For the text-containing cell, return its midpoint in [X, Y] coordinate format. 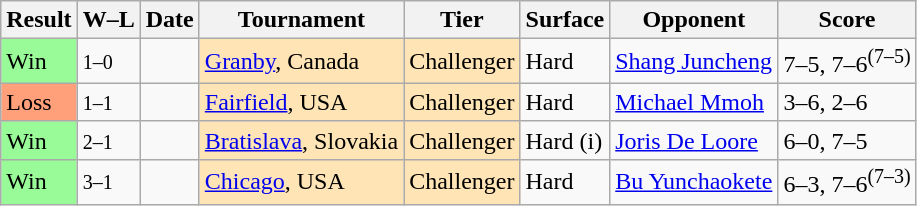
Opponent [694, 20]
Surface [565, 20]
6–3, 7–6(7–3) [847, 182]
7–5, 7–6(7–5) [847, 62]
6–0, 7–5 [847, 140]
Date [170, 20]
Result [39, 20]
Hard (i) [565, 140]
Tournament [301, 20]
1–1 [108, 102]
2–1 [108, 140]
W–L [108, 20]
3–1 [108, 182]
Granby, Canada [301, 62]
Bu Yunchaokete [694, 182]
Loss [39, 102]
Bratislava, Slovakia [301, 140]
Score [847, 20]
Michael Mmoh [694, 102]
Tier [462, 20]
Joris De Loore [694, 140]
Shang Juncheng [694, 62]
Chicago, USA [301, 182]
Fairfield, USA [301, 102]
1–0 [108, 62]
3–6, 2–6 [847, 102]
